Return [X, Y] of the center of cell containing provided text 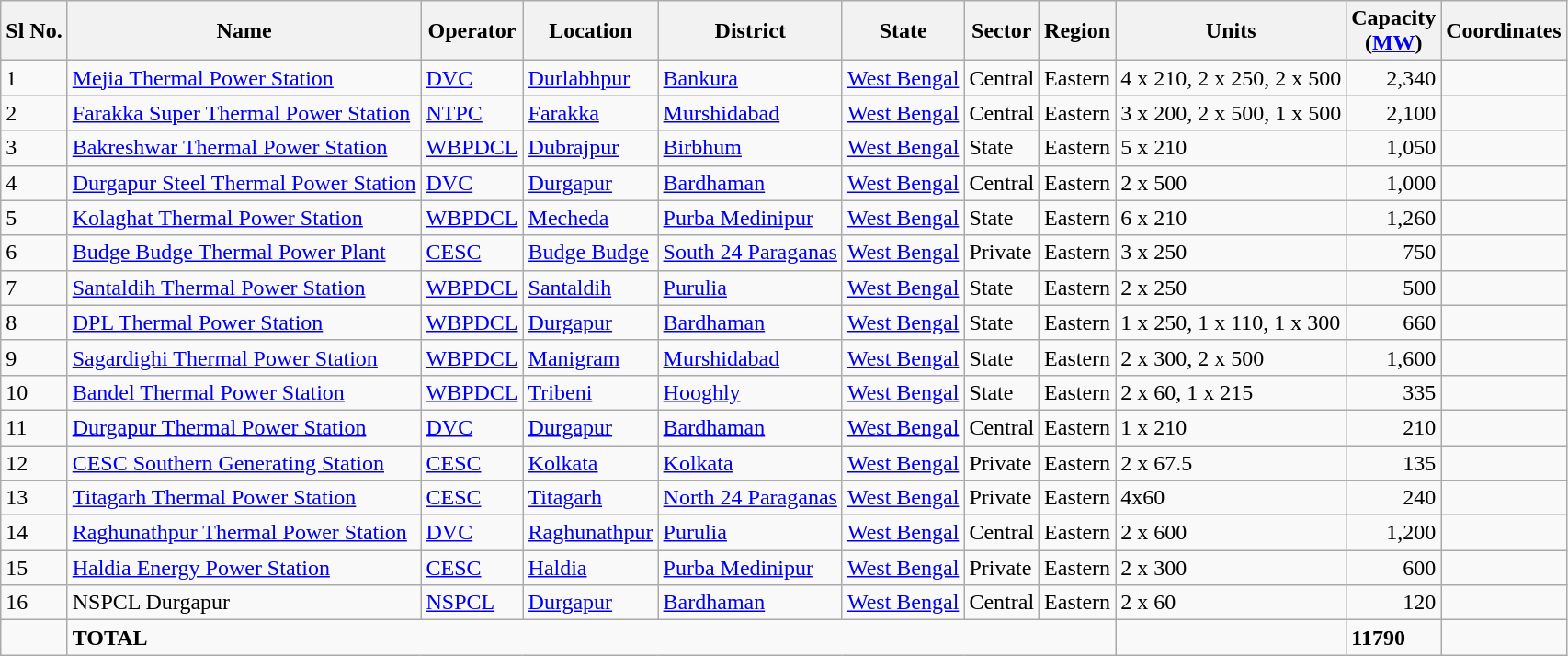
500 [1393, 288]
DPL Thermal Power Station [244, 322]
North 24 Paraganas [750, 498]
15 [34, 568]
Name [244, 31]
1,260 [1393, 218]
Raghunathpur Thermal Power Station [244, 533]
Location [590, 31]
Capacity(MW) [1393, 31]
Sagardighi Thermal Power Station [244, 357]
2,100 [1393, 113]
Bankura [750, 78]
Tribeni [590, 392]
210 [1393, 427]
135 [1393, 462]
12 [34, 462]
Hooghly [750, 392]
10 [34, 392]
Mejia Thermal Power Station [244, 78]
9 [34, 357]
Durlabhpur [590, 78]
1 x 210 [1232, 427]
240 [1393, 498]
Raghunathpur [590, 533]
8 [34, 322]
Farakka [590, 113]
Durgapur Thermal Power Station [244, 427]
750 [1393, 253]
11790 [1393, 638]
120 [1393, 603]
CESC Southern Generating Station [244, 462]
2 x 67.5 [1232, 462]
Sl No. [34, 31]
2 x 300 [1232, 568]
2 x 600 [1232, 533]
1 [34, 78]
Titagarh [590, 498]
NTPC [472, 113]
1,050 [1393, 148]
4 x 210, 2 x 250, 2 x 500 [1232, 78]
TOTAL [591, 638]
District [750, 31]
Farakka Super Thermal Power Station [244, 113]
Santaldih [590, 288]
2 x 60 [1232, 603]
600 [1393, 568]
6 x 210 [1232, 218]
Birbhum [750, 148]
5 [34, 218]
Operator [472, 31]
660 [1393, 322]
5 x 210 [1232, 148]
Bandel Thermal Power Station [244, 392]
Budge Budge Thermal Power Plant [244, 253]
Manigram [590, 357]
Bakreshwar Thermal Power Station [244, 148]
Units [1232, 31]
Mecheda [590, 218]
1,000 [1393, 183]
7 [34, 288]
3 [34, 148]
3 x 200, 2 x 500, 1 x 500 [1232, 113]
2 x 250 [1232, 288]
Sector [1002, 31]
16 [34, 603]
11 [34, 427]
13 [34, 498]
2 [34, 113]
Titagarh Thermal Power Station [244, 498]
South 24 Paraganas [750, 253]
Region [1077, 31]
335 [1393, 392]
Durgapur Steel Thermal Power Station [244, 183]
2 x 60, 1 x 215 [1232, 392]
2 x 500 [1232, 183]
Coordinates [1504, 31]
Budge Budge [590, 253]
2 x 300, 2 x 500 [1232, 357]
Dubrajpur [590, 148]
Haldia Energy Power Station [244, 568]
1,600 [1393, 357]
1,200 [1393, 533]
6 [34, 253]
Santaldih Thermal Power Station [244, 288]
Kolaghat Thermal Power Station [244, 218]
2,340 [1393, 78]
3 x 250 [1232, 253]
1 x 250, 1 x 110, 1 x 300 [1232, 322]
Haldia [590, 568]
NSPCL Durgapur [244, 603]
14 [34, 533]
NSPCL [472, 603]
4 [34, 183]
4x60 [1232, 498]
